Provide the [x, y] coordinate of the cell's center where the given text is located.  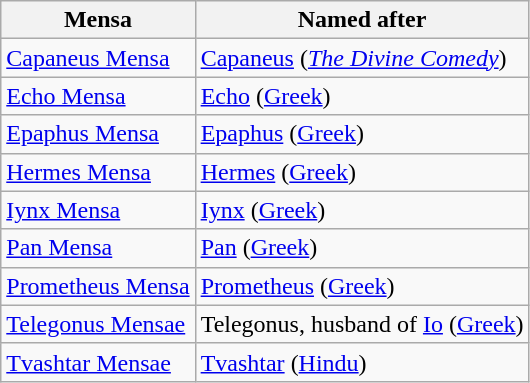
Echo (Greek) [362, 96]
Tvashtar (Hindu) [362, 362]
Capaneus (The Divine Comedy) [362, 58]
Named after [362, 20]
Hermes (Greek) [362, 172]
Iynx Mensa [98, 210]
Prometheus (Greek) [362, 286]
Mensa [98, 20]
Pan Mensa [98, 248]
Pan (Greek) [362, 248]
Telegonus Mensae [98, 324]
Capaneus Mensa [98, 58]
Prometheus Mensa [98, 286]
Telegonus, husband of Io (Greek) [362, 324]
Iynx (Greek) [362, 210]
Epaphus (Greek) [362, 134]
Tvashtar Mensae [98, 362]
Echo Mensa [98, 96]
Epaphus Mensa [98, 134]
Hermes Mensa [98, 172]
